For the text-containing cell, return its midpoint in [X, Y] coordinate format. 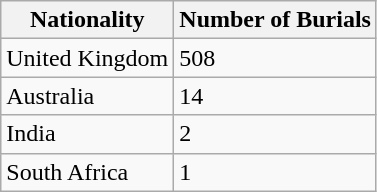
508 [276, 58]
14 [276, 96]
Nationality [88, 20]
2 [276, 134]
India [88, 134]
United Kingdom [88, 58]
Australia [88, 96]
Number of Burials [276, 20]
1 [276, 172]
South Africa [88, 172]
